Pinpoint the cell where the given text exists, returning its (X, Y) midpoint coordinate. 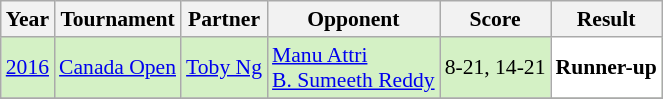
Canada Open (118, 68)
Year (28, 19)
Result (606, 19)
2016 (28, 68)
Score (496, 19)
Manu Attri B. Sumeeth Reddy (354, 68)
Partner (224, 19)
Tournament (118, 19)
Opponent (354, 19)
8-21, 14-21 (496, 68)
Runner-up (606, 68)
Toby Ng (224, 68)
